Capture the cell that displays the provided text and extract its (x, y) central coordinate. 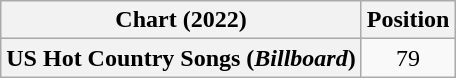
Chart (2022) (181, 20)
Position (408, 20)
US Hot Country Songs (Billboard) (181, 58)
79 (408, 58)
